Determine the (X, Y) coordinate at the center of the cell enclosing the given text.  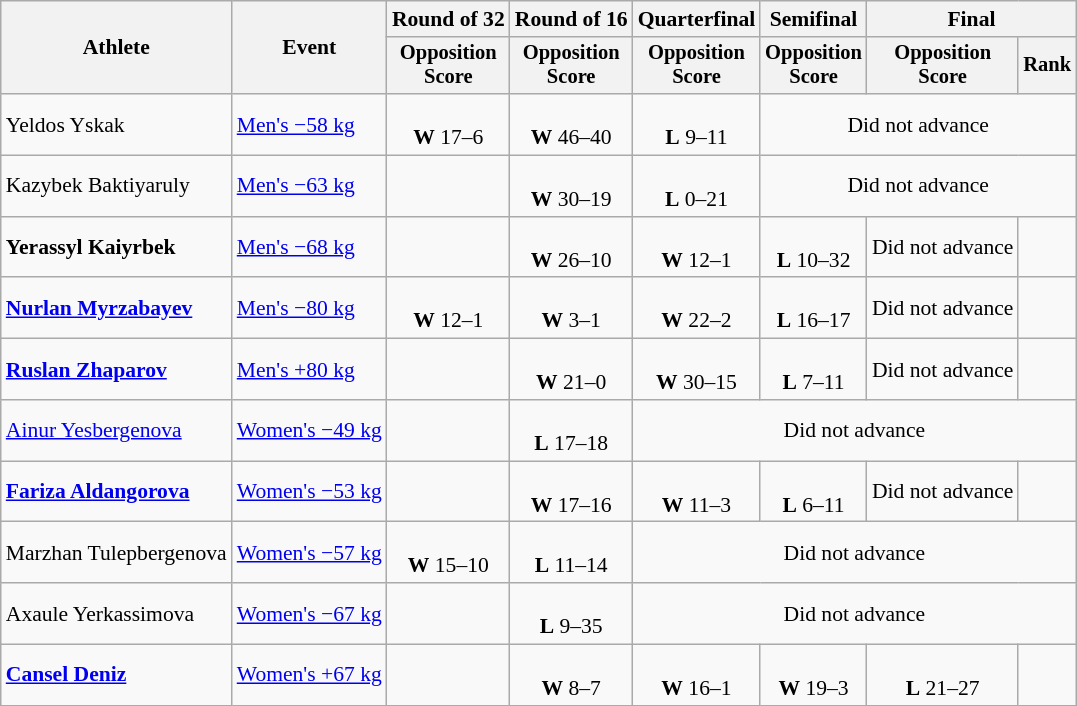
W 46–40 (572, 124)
L 16–17 (814, 308)
Yerassyl Kaiyrbek (116, 248)
Ruslan Zhaparov (116, 370)
L 7–11 (814, 370)
Men's −63 kg (310, 186)
W 21–0 (572, 370)
L 17–18 (572, 430)
W 30–19 (572, 186)
Women's −49 kg (310, 430)
Fariza Aldangorova (116, 492)
Men's +80 kg (310, 370)
W 3–1 (572, 308)
L 6–11 (814, 492)
Cansel Deniz (116, 676)
Women's −67 kg (310, 614)
W 19–3 (814, 676)
Kazybek Baktiyaruly (116, 186)
W 16–1 (697, 676)
W 17–6 (448, 124)
Women's −53 kg (310, 492)
Rank (1047, 66)
Axaule Yerkassimova (116, 614)
W 22–2 (697, 308)
Men's −68 kg (310, 248)
L 0–21 (697, 186)
Men's −58 kg (310, 124)
Yeldos Yskak (116, 124)
L 11–14 (572, 552)
Event (310, 48)
W 26–10 (572, 248)
Marzhan Tulepbergenova (116, 552)
Quarterfinal (697, 19)
Athlete (116, 48)
W 30–15 (697, 370)
W 17–16 (572, 492)
Round of 32 (448, 19)
W 8–7 (572, 676)
Women's −57 kg (310, 552)
Final (972, 19)
W 11–3 (697, 492)
L 9–35 (572, 614)
Nurlan Myrzabayev (116, 308)
Round of 16 (572, 19)
L 10–32 (814, 248)
Ainur Yesbergenova (116, 430)
Men's −80 kg (310, 308)
L 21–27 (943, 676)
L 9–11 (697, 124)
Women's +67 kg (310, 676)
Semifinal (814, 19)
W 15–10 (448, 552)
